For the text-containing cell, return its midpoint in (x, y) coordinate format. 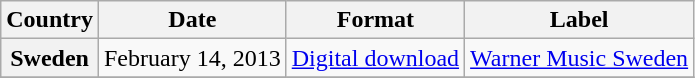
Sweden (50, 58)
Digital download (375, 58)
Format (375, 20)
Country (50, 20)
Warner Music Sweden (580, 58)
Date (192, 20)
February 14, 2013 (192, 58)
Label (580, 20)
